Search for the cell housing the specified text and yield its (X, Y) center coordinate. 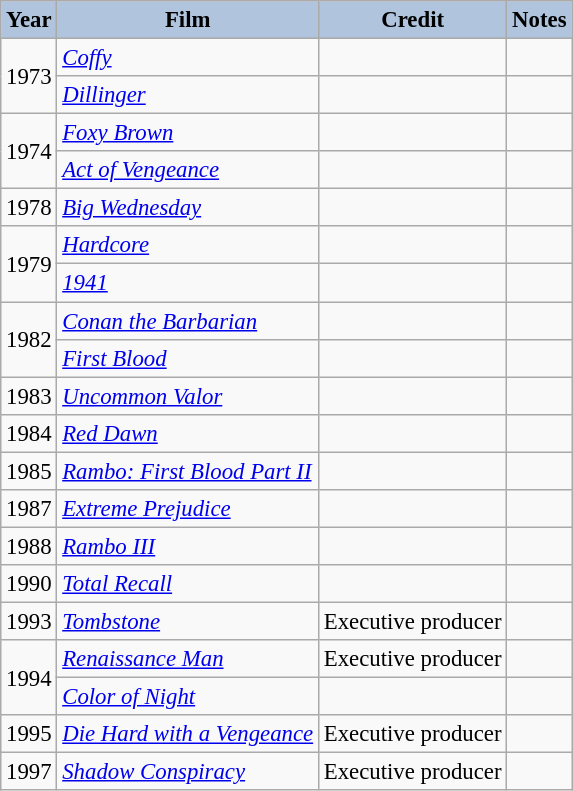
Act of Vengeance (188, 170)
1979 (29, 264)
1987 (29, 509)
Renaissance Man (188, 659)
1941 (188, 283)
Rambo III (188, 546)
Red Dawn (188, 433)
Conan the Barbarian (188, 321)
Coffy (188, 58)
Credit (412, 20)
1993 (29, 621)
Film (188, 20)
1974 (29, 152)
1978 (29, 208)
Rambo: First Blood Part II (188, 471)
1983 (29, 396)
Foxy Brown (188, 133)
Extreme Prejudice (188, 509)
Tombstone (188, 621)
Dillinger (188, 95)
Die Hard with a Vengeance (188, 734)
Year (29, 20)
Hardcore (188, 245)
1994 (29, 678)
Color of Night (188, 697)
Big Wednesday (188, 208)
1988 (29, 546)
1985 (29, 471)
1982 (29, 340)
Shadow Conspiracy (188, 772)
1973 (29, 76)
1997 (29, 772)
1984 (29, 433)
1990 (29, 584)
First Blood (188, 358)
1995 (29, 734)
Total Recall (188, 584)
Notes (540, 20)
Uncommon Valor (188, 396)
